Extract the [x, y] coordinate from the center of the cell holding the provided text.  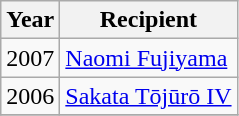
Year [30, 20]
2007 [30, 58]
Naomi Fujiyama [148, 58]
Recipient [148, 20]
2006 [30, 96]
Sakata Tōjūrō IV [148, 96]
